Find where the given text appears and provide that cell's center as (x, y) coordinate. 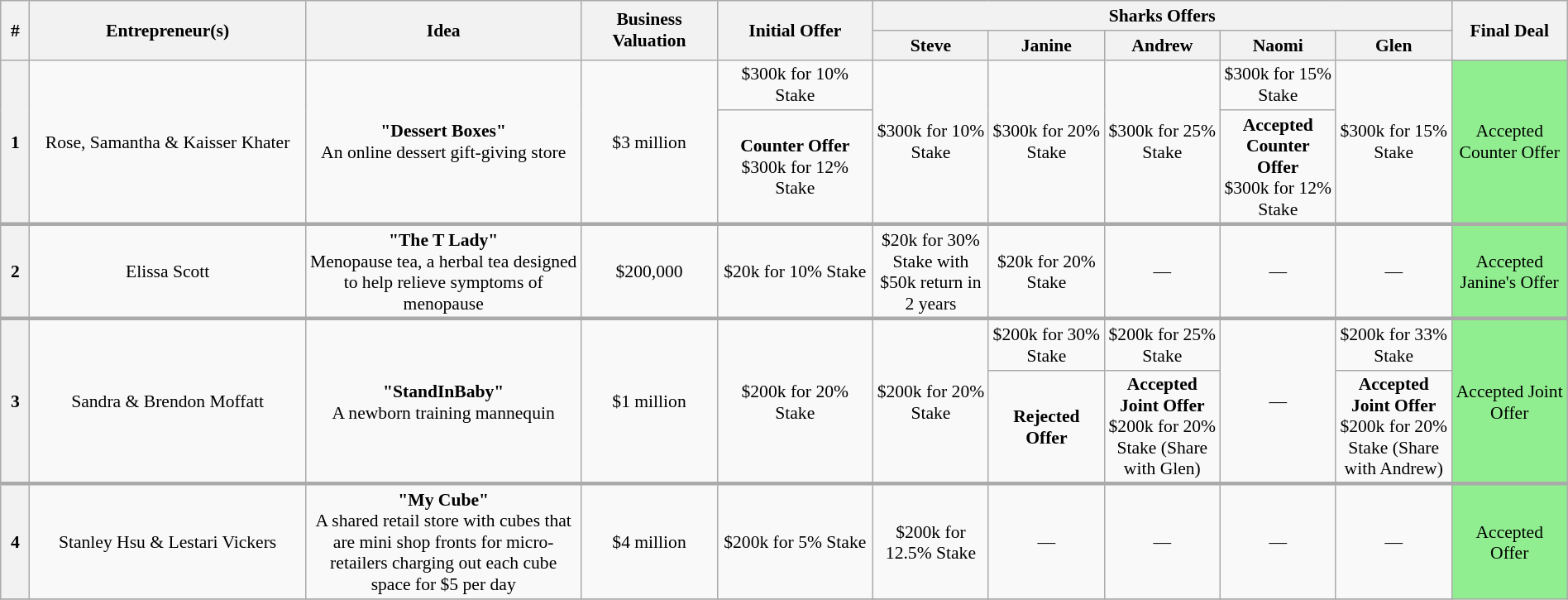
$300k for 20% Stake (1046, 142)
$200k for 30% Stake (1046, 344)
"My Cube" A shared retail store with cubes that are mini shop fronts for micro-retailers charging out each cube space for $5 per day (443, 541)
Accepted Joint Offer (1509, 401)
Accepted Offer (1509, 541)
Initial Offer (795, 30)
Rejected Offer (1046, 427)
$4 million (649, 541)
2 (15, 271)
"The T Lady" Menopause tea, a herbal tea designed to help relieve symptoms of menopause (443, 271)
"StandInBaby" A newborn training mannequin (443, 401)
Andrew (1162, 46)
$20k for 20% Stake (1046, 271)
Idea (443, 30)
Accepted Joint Offer$200k for 20% Stake (Share with Andrew) (1394, 427)
Sharks Offers (1162, 16)
Steve (930, 46)
$1 million (649, 401)
Accepted Counter Offer (1509, 142)
$20k for 30% Stake with $50k return in 2 years (930, 271)
Janine (1046, 46)
$300k for 25% Stake (1162, 142)
# (15, 30)
Sandra & Brendon Moffatt (168, 401)
$200k for 33% Stake (1394, 344)
Naomi (1278, 46)
Accepted Joint Offer$200k for 20% Stake (Share with Glen) (1162, 427)
Counter Offer$300k for 12% Stake (795, 168)
Elissa Scott (168, 271)
Entrepreneur(s) (168, 30)
$20k for 10% Stake (795, 271)
Stanley Hsu & Lestari Vickers (168, 541)
1 (15, 142)
3 (15, 401)
Rose, Samantha & Kaisser Khater (168, 142)
Glen (1394, 46)
$200k for 5% Stake (795, 541)
$200k for 12.5% Stake (930, 541)
Accepted Counter Offer$300k for 12% Stake (1278, 168)
$200k for 25% Stake (1162, 344)
4 (15, 541)
Accepted Janine's Offer (1509, 271)
Business Valuation (649, 30)
Final Deal (1509, 30)
$200,000 (649, 271)
$3 million (649, 142)
"Dessert Boxes" An online dessert gift-giving store (443, 142)
